From the cell containing the given text, extract its center point as [X, Y] coordinate. 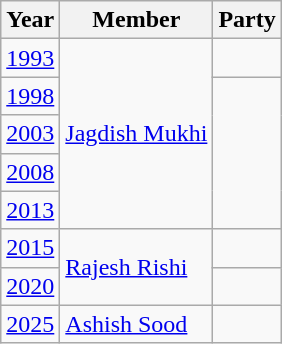
Party [247, 20]
Ashish Sood [136, 324]
2003 [30, 134]
2020 [30, 286]
1993 [30, 58]
2013 [30, 210]
2015 [30, 248]
Member [136, 20]
2025 [30, 324]
Jagdish Mukhi [136, 134]
Rajesh Rishi [136, 267]
Year [30, 20]
2008 [30, 172]
1998 [30, 96]
